Extract the (X, Y) coordinate from the center of the cell holding the provided text.  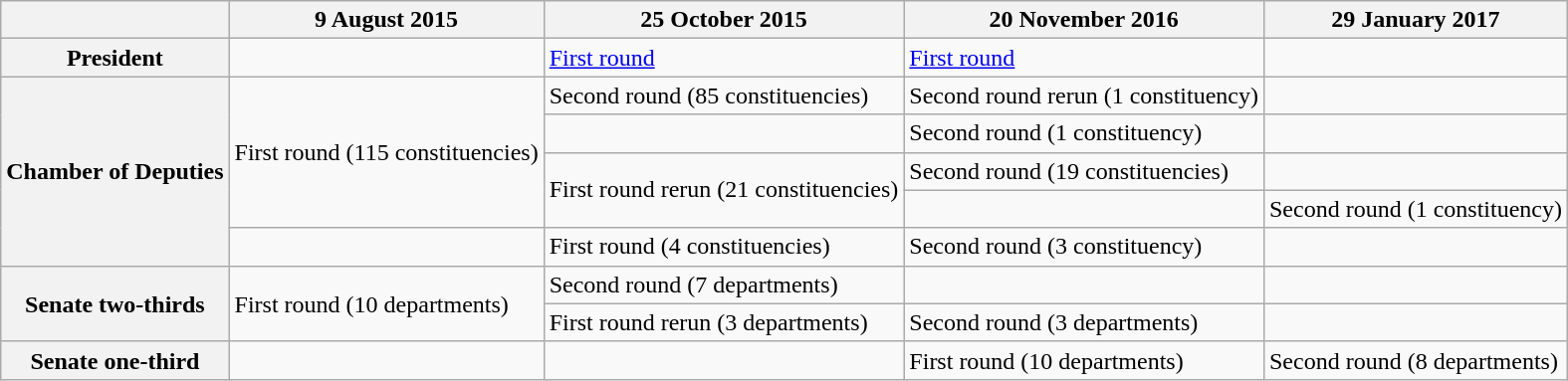
Senate two-thirds (115, 303)
Second round (3 departments) (1084, 322)
Second round (19 constituencies) (1084, 171)
Second round (85 constituencies) (724, 95)
President (115, 58)
First round (115 constituencies) (386, 152)
First round rerun (21 constituencies) (724, 190)
Chamber of Deputies (115, 171)
Second round (7 departments) (724, 285)
20 November 2016 (1084, 20)
Senate one-third (115, 360)
29 January 2017 (1416, 20)
25 October 2015 (724, 20)
9 August 2015 (386, 20)
Second round (3 constituency) (1084, 247)
Second round (8 departments) (1416, 360)
First round (4 constituencies) (724, 247)
Second round rerun (1 constituency) (1084, 95)
First round rerun (3 departments) (724, 322)
